Return (x, y) of the center of cell containing provided text 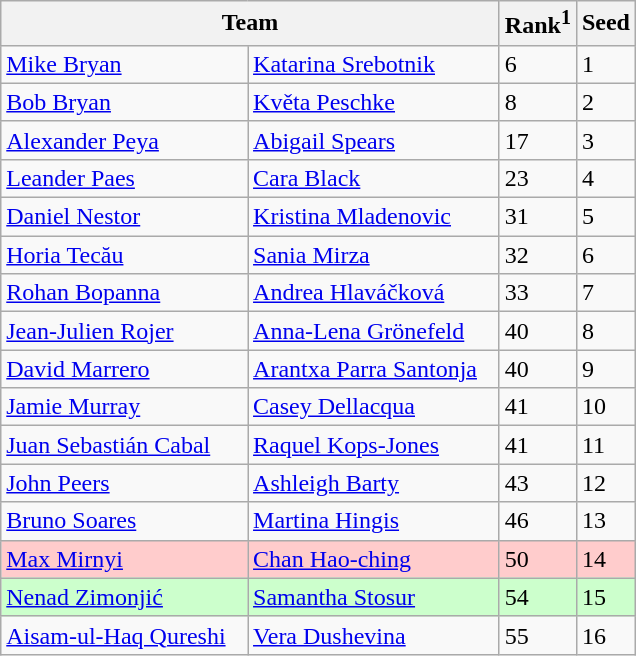
Anna-Lena Grönefeld (374, 331)
Bob Bryan (124, 102)
Andrea Hlaváčková (374, 293)
Seed (606, 24)
Aisam-ul-Haq Qureshi (124, 635)
Rohan Bopanna (124, 293)
23 (538, 178)
Bruno Soares (124, 521)
3 (606, 140)
Cara Black (374, 178)
7 (606, 293)
Raquel Kops-Jones (374, 445)
Juan Sebastián Cabal (124, 445)
Kristina Mladenovic (374, 217)
John Peers (124, 483)
16 (606, 635)
10 (606, 407)
Chan Hao-ching (374, 559)
Mike Bryan (124, 64)
32 (538, 255)
Vera Dushevina (374, 635)
43 (538, 483)
Ashleigh Barty (374, 483)
Květa Peschke (374, 102)
Leander Paes (124, 178)
55 (538, 635)
33 (538, 293)
Jamie Murray (124, 407)
Samantha Stosur (374, 597)
12 (606, 483)
Nenad Zimonjić (124, 597)
11 (606, 445)
14 (606, 559)
Jean-Julien Rojer (124, 331)
17 (538, 140)
Horia Tecău (124, 255)
2 (606, 102)
1 (606, 64)
50 (538, 559)
Casey Dellacqua (374, 407)
Sania Mirza (374, 255)
Max Mirnyi (124, 559)
Daniel Nestor (124, 217)
15 (606, 597)
4 (606, 178)
5 (606, 217)
Martina Hingis (374, 521)
9 (606, 369)
13 (606, 521)
Rank1 (538, 24)
Arantxa Parra Santonja (374, 369)
David Marrero (124, 369)
54 (538, 597)
Team (250, 24)
31 (538, 217)
Alexander Peya (124, 140)
Katarina Srebotnik (374, 64)
46 (538, 521)
Abigail Spears (374, 140)
